Pinpoint the cell where the given text exists, returning its [x, y] midpoint coordinate. 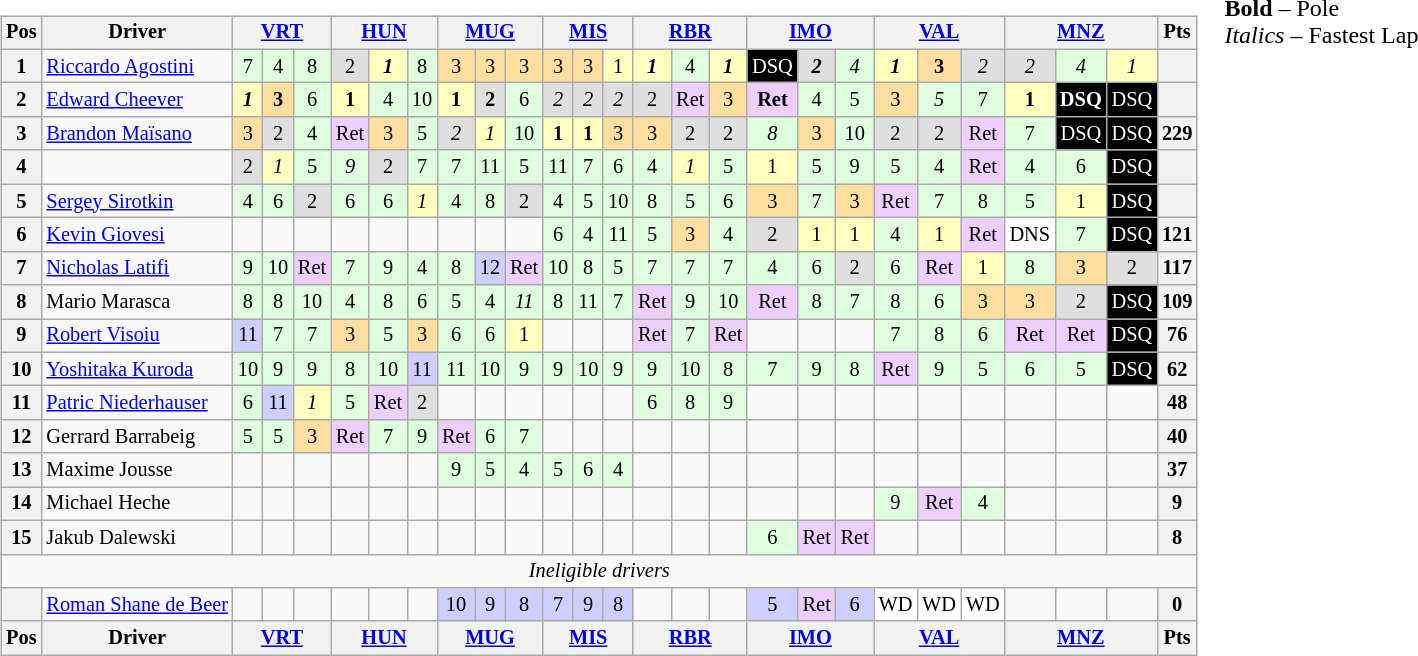
37 [1177, 470]
109 [1177, 302]
14 [21, 504]
40 [1177, 437]
Kevin Giovesi [136, 235]
48 [1177, 403]
Gerrard Barrabeig [136, 437]
121 [1177, 235]
Riccardo Agostini [136, 66]
117 [1177, 268]
Sergey Sirotkin [136, 201]
Roman Shane de Beer [136, 605]
Nicholas Latifi [136, 268]
Jakub Dalewski [136, 537]
Robert Visoiu [136, 336]
Patric Niederhauser [136, 403]
DNS [1030, 235]
15 [21, 537]
76 [1177, 336]
Edward Cheever [136, 100]
62 [1177, 369]
Maxime Jousse [136, 470]
229 [1177, 134]
13 [21, 470]
Mario Marasca [136, 302]
Michael Heche [136, 504]
Ineligible drivers [599, 571]
Yoshitaka Kuroda [136, 369]
Brandon Maïsano [136, 134]
0 [1177, 605]
